Extract the (X, Y) coordinate from the center of the cell holding the provided text.  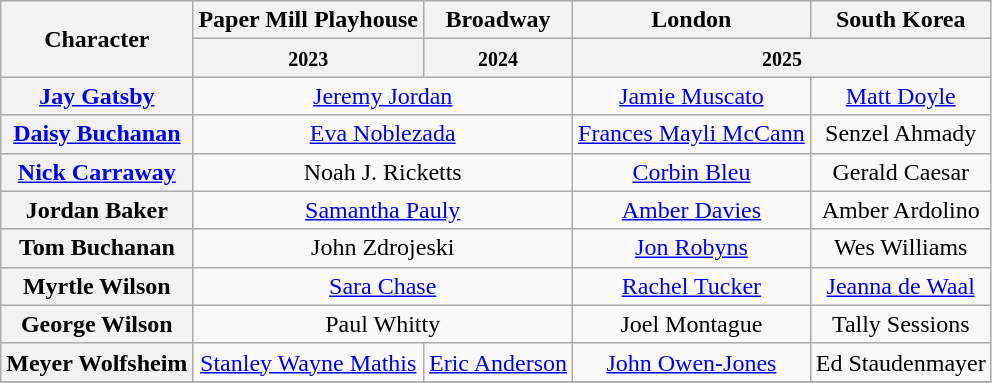
Meyer Wolfsheim (97, 362)
London (692, 20)
Stanley Wayne Mathis (308, 362)
Eva Noblezada (383, 134)
Jeremy Jordan (383, 96)
Amber Davies (692, 210)
Daisy Buchanan (97, 134)
Eric Anderson (498, 362)
Tom Buchanan (97, 248)
Jon Robyns (692, 248)
Character (97, 39)
John Owen-Jones (692, 362)
George Wilson (97, 324)
Corbin Bleu (692, 172)
Jamie Muscato (692, 96)
Amber Ardolino (900, 210)
Tally Sessions (900, 324)
Samantha Pauly (383, 210)
Senzel Ahmady (900, 134)
Rachel Tucker (692, 286)
2024 (498, 58)
Myrtle Wilson (97, 286)
Paul Whitty (383, 324)
Sara Chase (383, 286)
Jay Gatsby (97, 96)
2025 (782, 58)
Broadway (498, 20)
Noah J. Ricketts (383, 172)
South Korea (900, 20)
Nick Carraway (97, 172)
John Zdrojeski (383, 248)
Paper Mill Playhouse (308, 20)
Gerald Caesar (900, 172)
Wes Williams (900, 248)
Joel Montague (692, 324)
Frances Mayli McCann (692, 134)
Jordan Baker (97, 210)
Jeanna de Waal (900, 286)
Matt Doyle (900, 96)
Ed Staudenmayer (900, 362)
2023 (308, 58)
